Output the [x, y] coordinate of the center of the cell containing the given text.  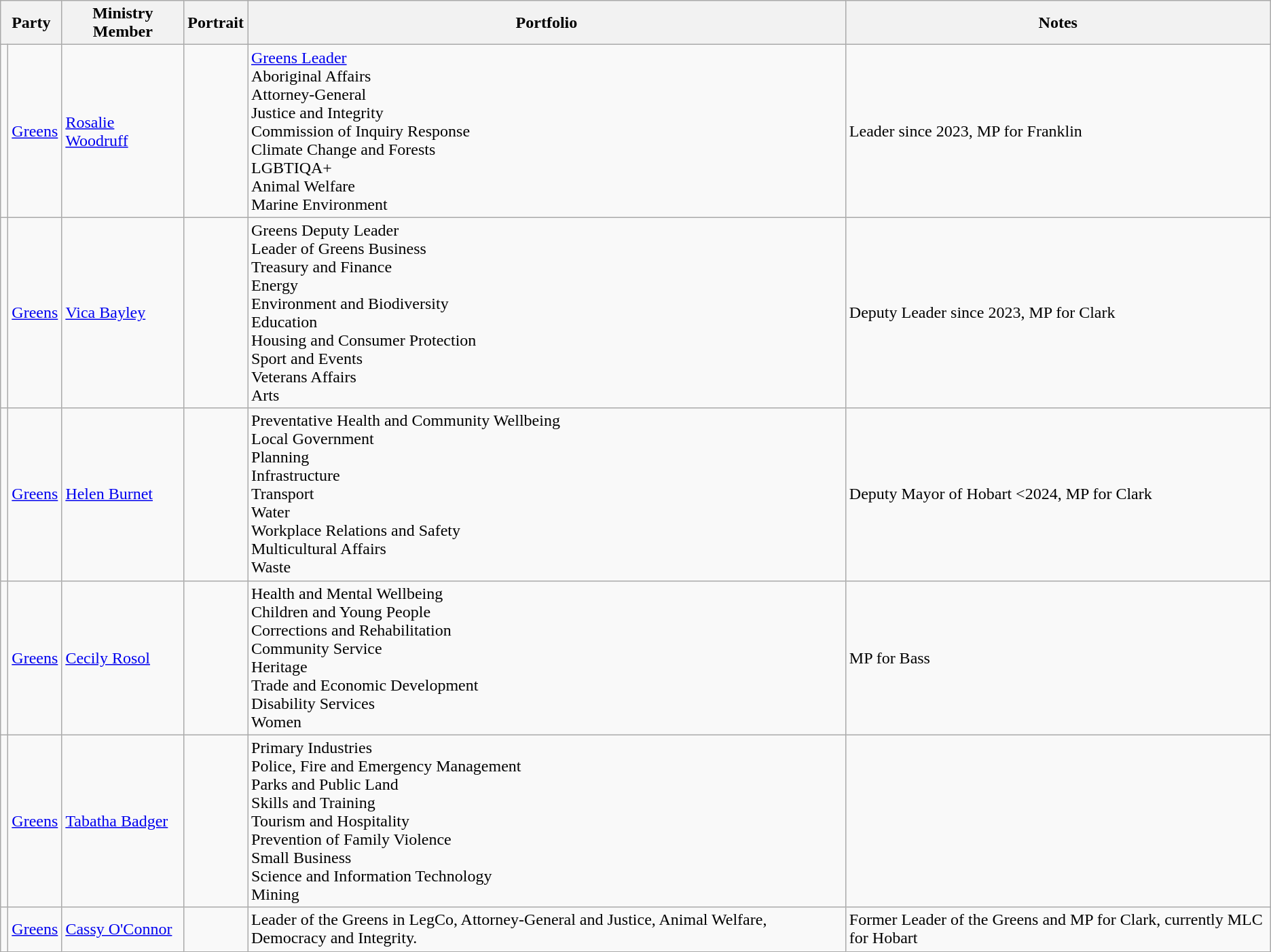
Leader of the Greens in LegCo, Attorney-General and Justice, Animal Welfare, Democracy and Integrity. [546, 929]
MP for Bass [1058, 657]
Party [31, 23]
Portrait [216, 23]
Ministry Member [123, 23]
Helen Burnet [123, 494]
Notes [1058, 23]
Cecily Rosol [123, 657]
Rosalie Woodruff [123, 131]
Former Leader of the Greens and MP for Clark, currently MLC for Hobart [1058, 929]
Vica Bayley [123, 312]
Deputy Mayor of Hobart <2024, MP for Clark [1058, 494]
Tabatha Badger [123, 821]
Deputy Leader since 2023, MP for Clark [1058, 312]
Cassy O'Connor [123, 929]
Portfolio [546, 23]
Leader since 2023, MP for Franklin [1058, 131]
